Output the (x, y) coordinate of the center of the cell containing the given text.  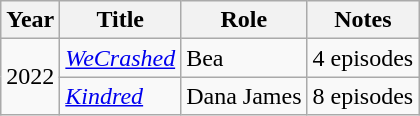
Title (120, 20)
Notes (363, 20)
Kindred (120, 96)
Year (30, 20)
Role (244, 20)
2022 (30, 77)
8 episodes (363, 96)
Bea (244, 58)
Dana James (244, 96)
WeCrashed (120, 58)
4 episodes (363, 58)
